Search for the cell housing the specified text and yield its (X, Y) center coordinate. 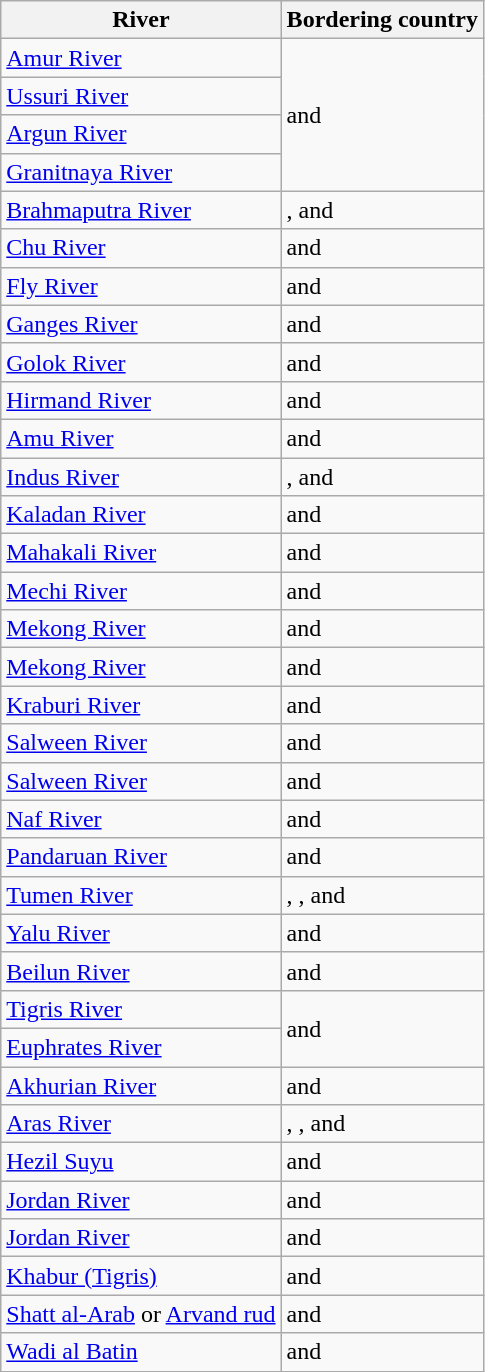
Tigris River (141, 1009)
Yalu River (141, 933)
Argun River (141, 134)
Kraburi River (141, 705)
Beilun River (141, 971)
Akhurian River (141, 1085)
River (141, 20)
Mahakali River (141, 553)
Naf River (141, 819)
Wadi al Batin (141, 1352)
Shatt al-Arab or Arvand rud (141, 1314)
Hezil Suyu (141, 1162)
Fly River (141, 286)
Mechi River (141, 591)
Pandaruan River (141, 857)
Ganges River (141, 324)
Brahmaputra River (141, 210)
Tumen River (141, 895)
Granitnaya River (141, 172)
Bordering country (382, 20)
Indus River (141, 477)
Golok River (141, 362)
Amur River (141, 58)
Hirmand River (141, 400)
Amu River (141, 438)
Euphrates River (141, 1047)
Khabur (Tigris) (141, 1276)
Chu River (141, 248)
Ussuri River (141, 96)
Kaladan River (141, 515)
Aras River (141, 1124)
